For the text-containing cell, return its midpoint in (X, Y) coordinate format. 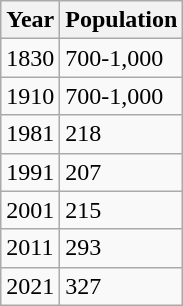
215 (122, 210)
2021 (30, 286)
1830 (30, 58)
2011 (30, 248)
2001 (30, 210)
293 (122, 248)
1981 (30, 134)
1991 (30, 172)
218 (122, 134)
1910 (30, 96)
Year (30, 20)
327 (122, 286)
Population (122, 20)
207 (122, 172)
